Return (X, Y) of the center of cell containing provided text 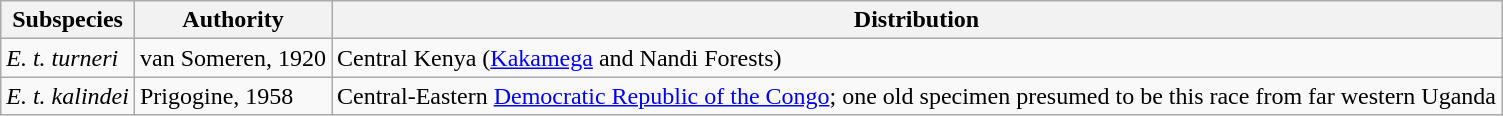
E. t. kalindei (68, 96)
E. t. turneri (68, 58)
Authority (232, 20)
Central Kenya (Kakamega and Nandi Forests) (917, 58)
Prigogine, 1958 (232, 96)
Subspecies (68, 20)
van Someren, 1920 (232, 58)
Central-Eastern Democratic Republic of the Congo; one old specimen presumed to be this race from far western Uganda (917, 96)
Distribution (917, 20)
